Determine the [x, y] coordinate at the center of the cell enclosing the given text.  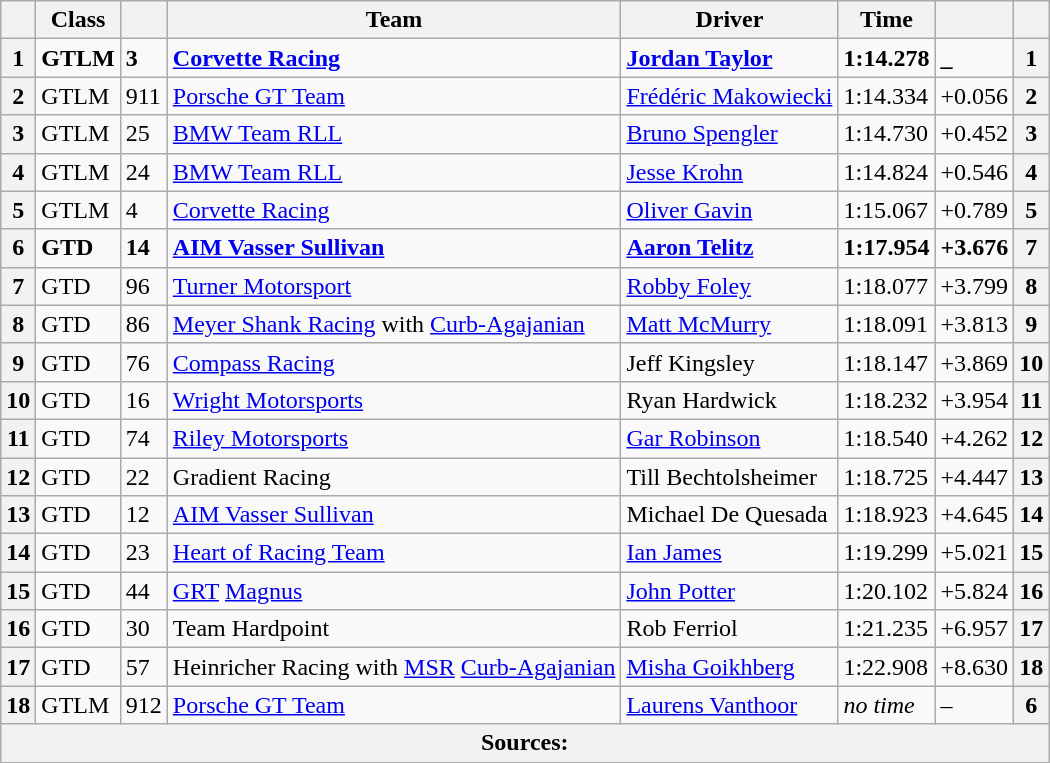
44 [144, 591]
_ [974, 58]
+4.645 [974, 515]
Gradient Racing [394, 477]
Gar Robinson [730, 438]
86 [144, 324]
1:18.725 [886, 477]
76 [144, 362]
Heinricher Racing with MSR Curb-Agajanian [394, 667]
1:20.102 [886, 591]
Team Hardpoint [394, 629]
Misha Goikhberg [730, 667]
Ryan Hardwick [730, 400]
1:18.077 [886, 286]
Team [394, 20]
Rob Ferriol [730, 629]
– [974, 705]
Robby Foley [730, 286]
912 [144, 705]
1:22.908 [886, 667]
Till Bechtolsheimer [730, 477]
+3.869 [974, 362]
Bruno Spengler [730, 134]
GRT Magnus [394, 591]
+0.452 [974, 134]
Sources: [525, 743]
1:15.067 [886, 210]
Riley Motorsports [394, 438]
1:14.334 [886, 96]
Driver [730, 20]
+4.447 [974, 477]
1:18.232 [886, 400]
Oliver Gavin [730, 210]
John Potter [730, 591]
22 [144, 477]
Time [886, 20]
30 [144, 629]
Jesse Krohn [730, 172]
1:18.091 [886, 324]
1:14.730 [886, 134]
24 [144, 172]
1:17.954 [886, 248]
1:18.147 [886, 362]
Meyer Shank Racing with Curb-Agajanian [394, 324]
+0.789 [974, 210]
Heart of Racing Team [394, 553]
Jordan Taylor [730, 58]
Wright Motorsports [394, 400]
Ian James [730, 553]
1:14.278 [886, 58]
96 [144, 286]
Aaron Telitz [730, 248]
Michael De Quesada [730, 515]
Jeff Kingsley [730, 362]
+8.630 [974, 667]
57 [144, 667]
+3.813 [974, 324]
no time [886, 705]
+6.957 [974, 629]
25 [144, 134]
1:18.540 [886, 438]
+5.021 [974, 553]
1:14.824 [886, 172]
+3.676 [974, 248]
Laurens Vanthoor [730, 705]
Turner Motorsport [394, 286]
911 [144, 96]
+3.954 [974, 400]
1:21.235 [886, 629]
Frédéric Makowiecki [730, 96]
+0.546 [974, 172]
1:19.299 [886, 553]
74 [144, 438]
Class [78, 20]
Compass Racing [394, 362]
Matt McMurry [730, 324]
+5.824 [974, 591]
+0.056 [974, 96]
1:18.923 [886, 515]
+3.799 [974, 286]
+4.262 [974, 438]
23 [144, 553]
